Return the [X, Y] coordinate for the center point of the cell that contains the specified text.  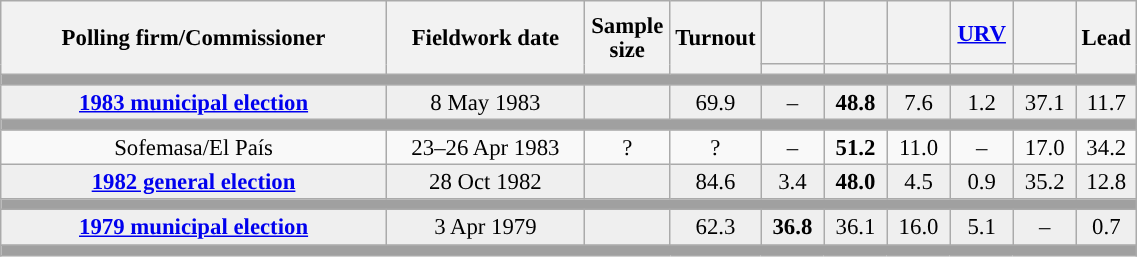
1979 municipal election [194, 228]
Polling firm/Commissioner [194, 38]
37.1 [1044, 102]
0.7 [1106, 228]
62.3 [716, 228]
1982 general election [194, 182]
1983 municipal election [194, 102]
11.0 [918, 148]
8 May 1983 [485, 102]
Turnout [716, 38]
7.6 [918, 102]
84.6 [716, 182]
17.0 [1044, 148]
28 Oct 1982 [485, 182]
35.2 [1044, 182]
48.0 [856, 182]
36.1 [856, 228]
48.8 [856, 102]
12.8 [1106, 182]
23–26 Apr 1983 [485, 148]
16.0 [918, 228]
Lead [1106, 38]
3 Apr 1979 [485, 228]
URV [982, 32]
36.8 [792, 228]
5.1 [982, 228]
69.9 [716, 102]
51.2 [856, 148]
Sample size [627, 38]
11.7 [1106, 102]
Sofemasa/El País [194, 148]
4.5 [918, 182]
Fieldwork date [485, 38]
0.9 [982, 182]
1.2 [982, 102]
34.2 [1106, 148]
3.4 [792, 182]
